Search for the cell housing the specified text and yield its [x, y] center coordinate. 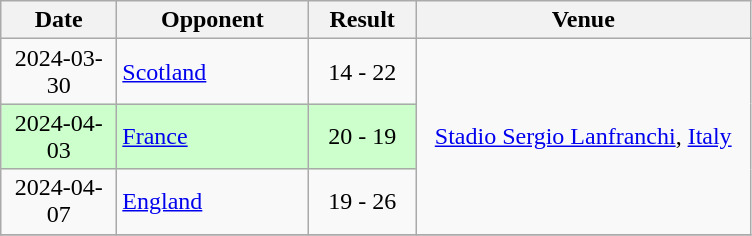
Stadio Sergio Lanfranchi, Italy [583, 136]
England [212, 202]
19 - 26 [362, 202]
Date [59, 20]
Venue [583, 20]
Opponent [212, 20]
Scotland [212, 72]
14 - 22 [362, 72]
Result [362, 20]
2024-04-07 [59, 202]
France [212, 136]
20 - 19 [362, 136]
2024-03-30 [59, 72]
2024-04-03 [59, 136]
